Return the [X, Y] coordinate for the center point of the cell that contains the specified text.  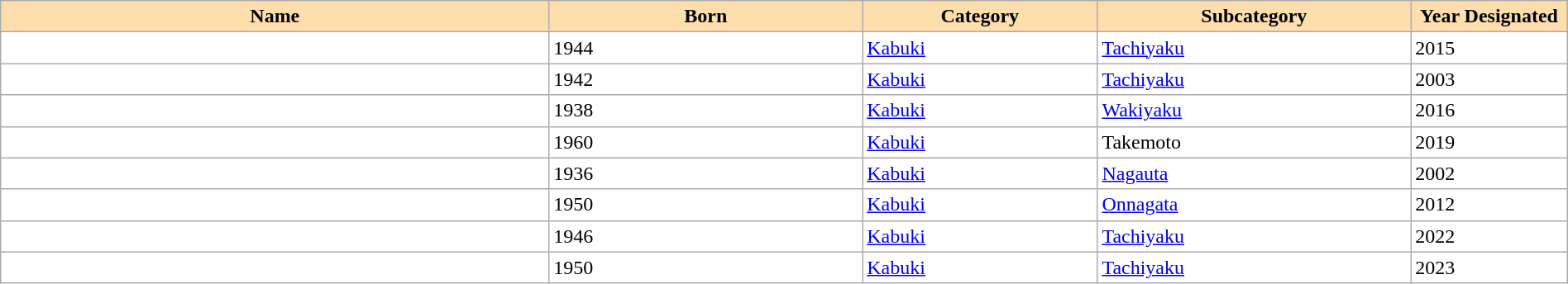
2015 [1489, 48]
Nagauta [1254, 173]
2003 [1489, 79]
2002 [1489, 173]
Onnagata [1254, 205]
2016 [1489, 111]
1960 [706, 142]
Born [706, 17]
Name [275, 17]
1938 [706, 111]
2012 [1489, 205]
1944 [706, 48]
2019 [1489, 142]
2022 [1489, 236]
1942 [706, 79]
1946 [706, 236]
Wakiyaku [1254, 111]
Takemoto [1254, 142]
2023 [1489, 267]
Year Designated [1489, 17]
Category [980, 17]
Subcategory [1254, 17]
1936 [706, 173]
